Detect which cell encompasses the target text, then output its [X, Y] center coordinate. 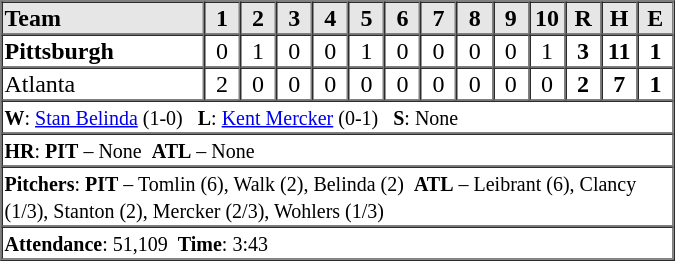
11 [619, 50]
Team [103, 18]
R [583, 18]
Attendance: 51,109 Time: 3:43 [338, 242]
Pittsburgh [103, 50]
9 [511, 18]
Atlanta [103, 84]
H [619, 18]
HR: PIT – None ATL – None [338, 150]
Pitchers: PIT – Tomlin (6), Walk (2), Belinda (2) ATL – Leibrant (6), Clancy (1/3), Stanton (2), Mercker (2/3), Wohlers (1/3) [338, 196]
10 [547, 18]
6 [402, 18]
E [655, 18]
W: Stan Belinda (1-0) L: Kent Mercker (0-1) S: None [338, 116]
5 [366, 18]
4 [330, 18]
8 [475, 18]
